Search for the cell housing the specified text and yield its [x, y] center coordinate. 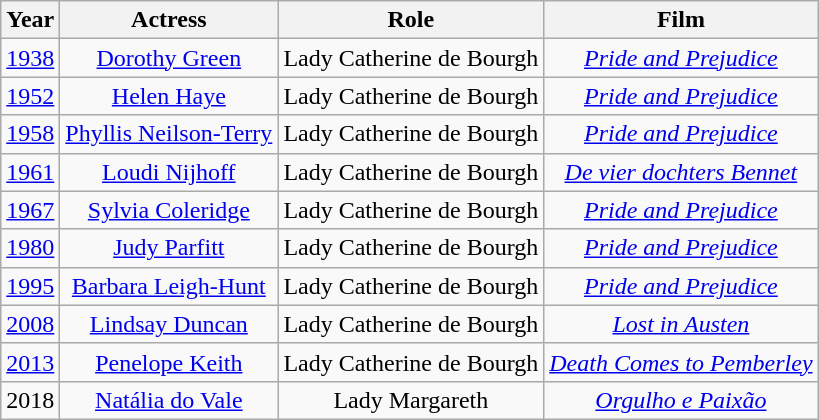
2018 [30, 400]
Lady Margareth [411, 400]
2013 [30, 362]
1958 [30, 134]
Penelope Keith [169, 362]
Death Comes to Pemberley [681, 362]
Helen Haye [169, 96]
Judy Parfitt [169, 248]
1961 [30, 172]
Year [30, 20]
Role [411, 20]
De vier dochters Bennet [681, 172]
1995 [30, 286]
Sylvia Coleridge [169, 210]
Lost in Austen [681, 324]
Dorothy Green [169, 58]
Phyllis Neilson-Terry [169, 134]
1980 [30, 248]
Natália do Vale [169, 400]
Lindsay Duncan [169, 324]
2008 [30, 324]
Actress [169, 20]
1938 [30, 58]
Barbara Leigh-Hunt [169, 286]
1967 [30, 210]
Loudi Nijhoff [169, 172]
Orgulho e Paixão [681, 400]
1952 [30, 96]
Film [681, 20]
